Locate the cell with the specified text and output its [x, y] center coordinate. 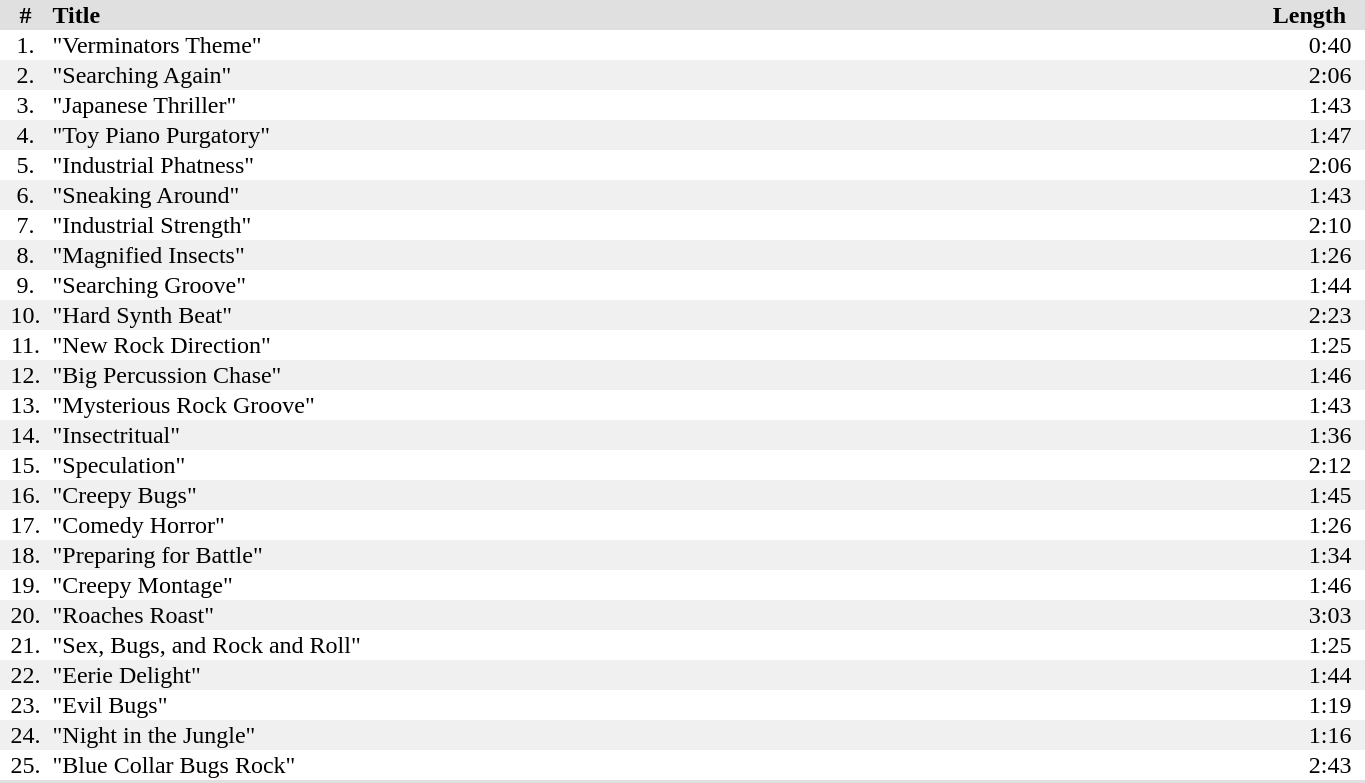
0:40 [1310, 45]
11. [26, 345]
"Industrial Phatness" [652, 165]
2:43 [1310, 766]
2:10 [1310, 225]
1:16 [1310, 735]
1:19 [1310, 705]
10. [26, 315]
Title [652, 15]
2. [26, 75]
23. [26, 705]
"Blue Collar Bugs Rock" [652, 766]
"Roaches Roast" [652, 615]
"Big Percussion Chase" [652, 375]
2:23 [1310, 315]
13. [26, 405]
"Eerie Delight" [652, 675]
Length [1310, 15]
15. [26, 465]
21. [26, 645]
9. [26, 285]
17. [26, 525]
"Sex, Bugs, and Rock and Roll" [652, 645]
5. [26, 165]
20. [26, 615]
3:03 [1310, 615]
8. [26, 255]
1:34 [1310, 555]
"Insectritual" [652, 435]
22. [26, 675]
"Night in the Jungle" [652, 735]
"Toy Piano Purgatory" [652, 135]
1:47 [1310, 135]
"Creepy Montage" [652, 585]
6. [26, 195]
3. [26, 105]
1:45 [1310, 495]
16. [26, 495]
12. [26, 375]
1. [26, 45]
"Mysterious Rock Groove" [652, 405]
1:36 [1310, 435]
"Verminators Theme" [652, 45]
"Evil Bugs" [652, 705]
7. [26, 225]
"Hard Synth Beat" [652, 315]
2:12 [1310, 465]
"New Rock Direction" [652, 345]
"Searching Groove" [652, 285]
"Sneaking Around" [652, 195]
"Magnified Insects" [652, 255]
"Comedy Horror" [652, 525]
4. [26, 135]
"Industrial Strength" [652, 225]
24. [26, 735]
14. [26, 435]
# [26, 15]
"Speculation" [652, 465]
"Creepy Bugs" [652, 495]
25. [26, 766]
"Preparing for Battle" [652, 555]
18. [26, 555]
"Japanese Thriller" [652, 105]
19. [26, 585]
"Searching Again" [652, 75]
